From the cell containing the given text, extract its center point as [X, Y] coordinate. 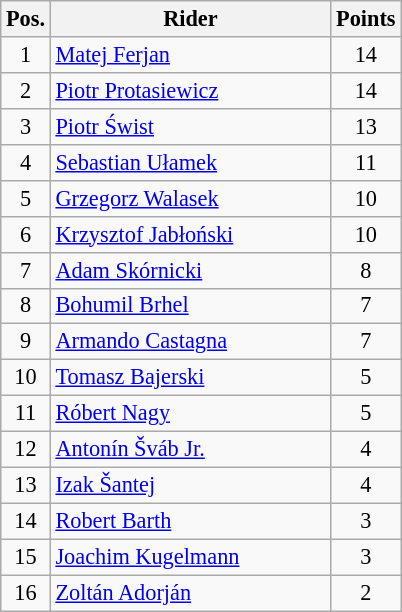
Piotr Protasiewicz [190, 90]
9 [26, 342]
Armando Castagna [190, 342]
Róbert Nagy [190, 414]
Pos. [26, 19]
Rider [190, 19]
Adam Skórnicki [190, 270]
Zoltán Adorján [190, 593]
Antonín Šváb Jr. [190, 450]
16 [26, 593]
Points [366, 19]
15 [26, 557]
Grzegorz Walasek [190, 198]
Piotr Świst [190, 126]
Tomasz Bajerski [190, 378]
Matej Ferjan [190, 55]
Joachim Kugelmann [190, 557]
Krzysztof Jabłoński [190, 234]
Sebastian Ułamek [190, 162]
12 [26, 450]
Izak Šantej [190, 485]
Robert Barth [190, 521]
6 [26, 234]
1 [26, 55]
Bohumil Brhel [190, 306]
